Scan for the cell matching the given text and deliver its (X, Y) coordinate at center. 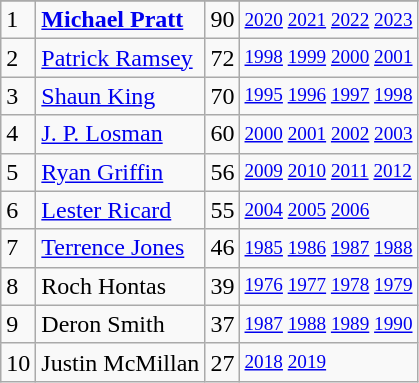
1985 1986 1987 1988 (328, 248)
2009 2010 2011 2012 (328, 172)
10 (18, 362)
8 (18, 286)
Patrick Ramsey (120, 58)
55 (222, 210)
39 (222, 286)
6 (18, 210)
Michael Pratt (120, 20)
2 (18, 58)
Roch Hontas (120, 286)
4 (18, 134)
2004 2005 2006 (328, 210)
Deron Smith (120, 324)
5 (18, 172)
9 (18, 324)
37 (222, 324)
72 (222, 58)
Terrence Jones (120, 248)
70 (222, 96)
Lester Ricard (120, 210)
3 (18, 96)
1995 1996 1997 1998 (328, 96)
90 (222, 20)
56 (222, 172)
1976 1977 1978 1979 (328, 286)
1987 1988 1989 1990 (328, 324)
2018 2019 (328, 362)
1 (18, 20)
Justin McMillan (120, 362)
2020 2021 2022 2023 (328, 20)
Shaun King (120, 96)
Ryan Griffin (120, 172)
27 (222, 362)
46 (222, 248)
60 (222, 134)
7 (18, 248)
2000 2001 2002 2003 (328, 134)
1998 1999 2000 2001 (328, 58)
J. P. Losman (120, 134)
